Return (X, Y) of the center of cell containing provided text 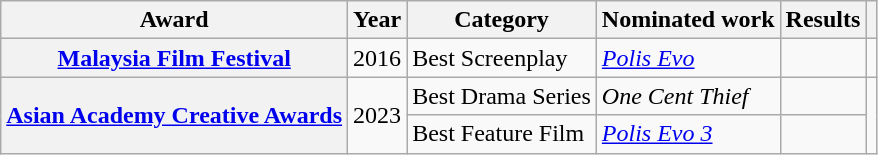
Best Screenplay (502, 58)
One Cent Thief (688, 96)
Category (502, 20)
2023 (378, 115)
Results (823, 20)
Asian Academy Creative Awards (174, 115)
Award (174, 20)
Best Feature Film (502, 134)
Polis Evo (688, 58)
2016 (378, 58)
Year (378, 20)
Malaysia Film Festival (174, 58)
Best Drama Series (502, 96)
Polis Evo 3 (688, 134)
Nominated work (688, 20)
